From the cell containing the given text, extract its center point as [x, y] coordinate. 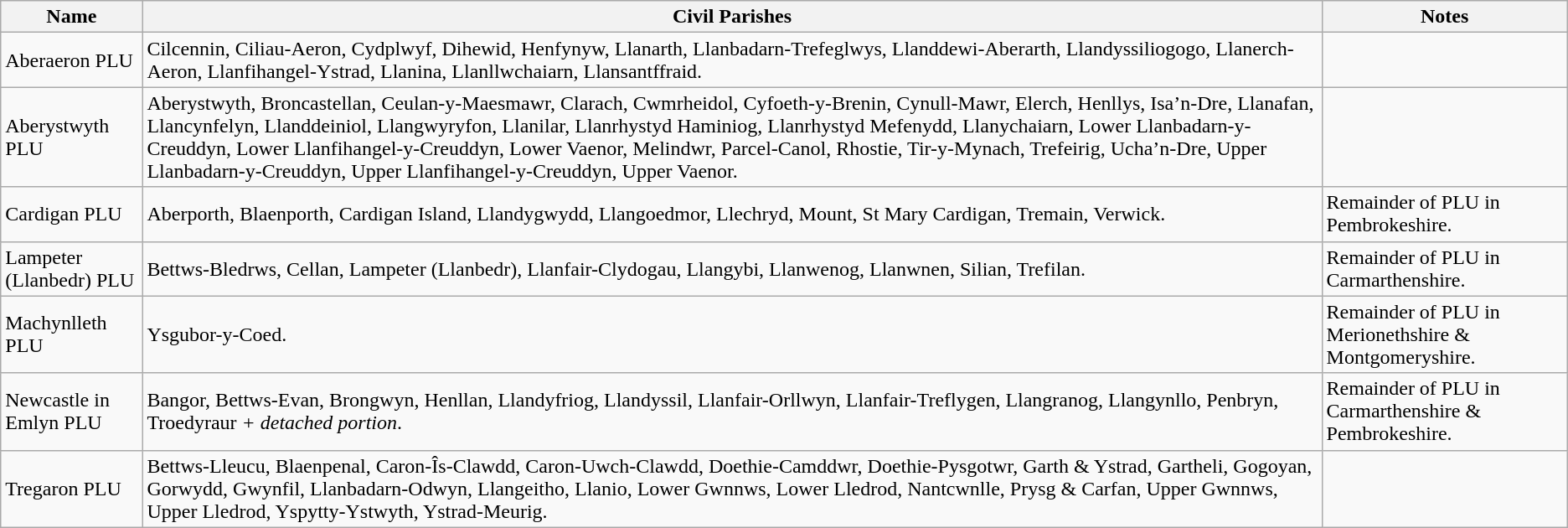
Cardigan PLU [72, 215]
Remainder of PLU in Carmarthenshire & Pembrokeshire. [1444, 412]
Name [72, 17]
Aberystwyth PLU [72, 137]
Aberaeron PLU [72, 60]
Remainder of PLU in Pembrokeshire. [1444, 215]
Ysgubor-y-Coed. [732, 334]
Aberporth, Blaenporth, Cardigan Island, Llandygwydd, Llangoedmor, Llechryd, Mount, St Mary Cardigan, Tremain, Verwick. [732, 215]
Civil Parishes [732, 17]
Notes [1444, 17]
Remainder of PLU in Carmarthenshire. [1444, 268]
Tregaron PLU [72, 489]
Newcastle in Emlyn PLU [72, 412]
Lampeter (Llanbedr) PLU [72, 268]
Machynlleth PLU [72, 334]
Remainder of PLU in Merionethshire & Montgomeryshire. [1444, 334]
Bettws-Bledrws, Cellan, Lampeter (Llanbedr), Llanfair-Clydogau, Llangybi, Llanwenog, Llanwnen, Silian, Trefilan. [732, 268]
